Identify which cell holds the provided text, then report its (X, Y) central coordinate. 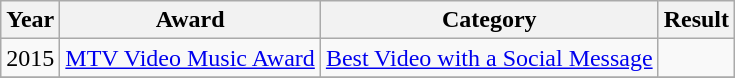
Year (30, 20)
Award (190, 20)
Result (696, 20)
Best Video with a Social Message (489, 58)
2015 (30, 58)
MTV Video Music Award (190, 58)
Category (489, 20)
